Search for the cell housing the specified text and yield its (X, Y) center coordinate. 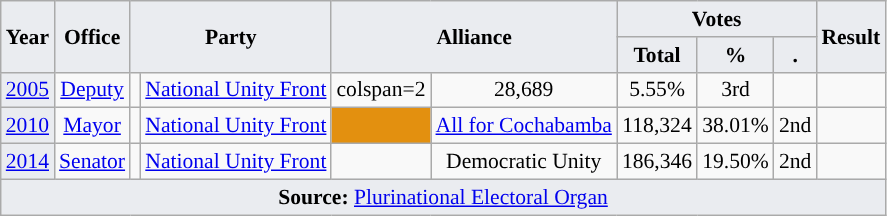
Democratic Unity (523, 162)
Year (28, 36)
28,689 (523, 90)
Office (92, 36)
2010 (28, 126)
19.50% (736, 162)
. (796, 55)
2014 (28, 162)
Party (230, 36)
All for Cochabamba (523, 126)
5.55% (657, 90)
Source: Plurinational Electoral Organ (444, 197)
Alliance (474, 36)
colspan=2 (380, 90)
186,346 (657, 162)
3rd (736, 90)
% (736, 55)
118,324 (657, 126)
38.01% (736, 126)
Deputy (92, 90)
2005 (28, 90)
Votes (717, 19)
Senator (92, 162)
Result (850, 36)
Total (657, 55)
Mayor (92, 126)
